Return (x, y) of the center of cell containing provided text 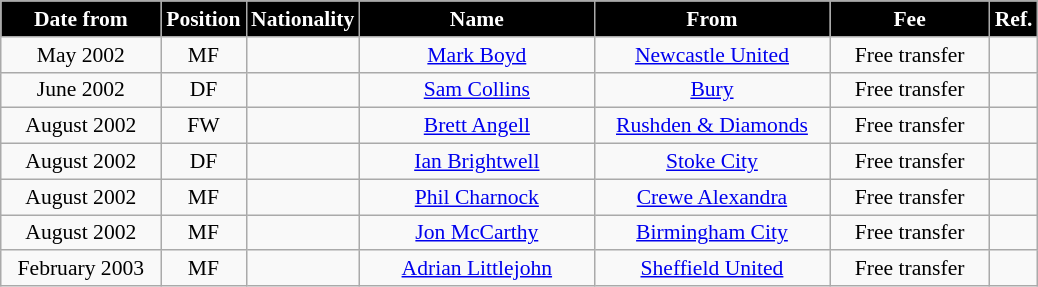
Newcastle United (712, 55)
Rushden & Diamonds (712, 126)
Jon McCarthy (476, 233)
Stoke City (712, 162)
Fee (910, 19)
Name (476, 19)
Sheffield United (712, 269)
Date from (81, 19)
Mark Boyd (476, 55)
Sam Collins (476, 90)
Position (204, 19)
Adrian Littlejohn (476, 269)
FW (204, 126)
May 2002 (81, 55)
Ian Brightwell (476, 162)
From (712, 19)
Ref. (1014, 19)
Crewe Alexandra (712, 197)
February 2003 (81, 269)
Birmingham City (712, 233)
Bury (712, 90)
Nationality (302, 19)
Brett Angell (476, 126)
June 2002 (81, 90)
Phil Charnock (476, 197)
